Output the (X, Y) coordinate of the center of the cell containing the given text.  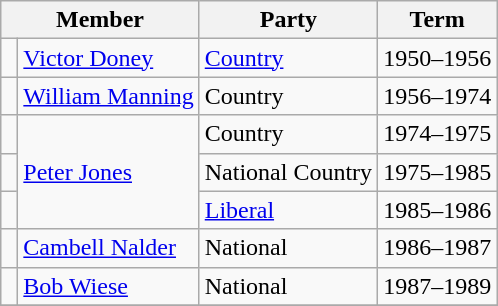
Cambell Nalder (108, 248)
1956–1974 (438, 96)
1987–1989 (438, 286)
Bob Wiese (108, 286)
William Manning (108, 96)
1975–1985 (438, 172)
Victor Doney (108, 58)
Peter Jones (108, 172)
Member (100, 20)
1974–1975 (438, 134)
National Country (288, 172)
1950–1956 (438, 58)
Liberal (288, 210)
1986–1987 (438, 248)
Party (288, 20)
Term (438, 20)
1985–1986 (438, 210)
